Scan for the cell matching the given text and deliver its (x, y) coordinate at center. 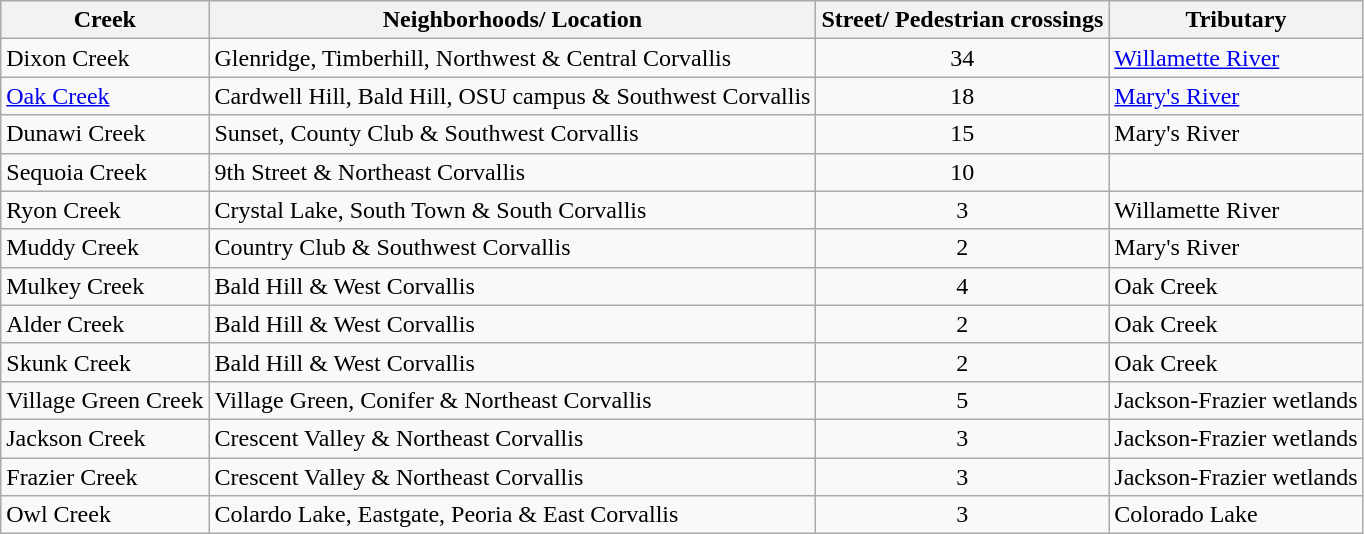
Owl Creek (105, 515)
Colorado Lake (1236, 515)
Colardo Lake, Eastgate, Peoria & East Corvallis (512, 515)
34 (962, 58)
Jackson Creek (105, 438)
Glenridge, Timberhill, Northwest & Central Corvallis (512, 58)
4 (962, 286)
Crystal Lake, South Town & South Corvallis (512, 210)
Frazier Creek (105, 477)
5 (962, 400)
18 (962, 96)
Dunawi Creek (105, 134)
Creek (105, 20)
Country Club & Southwest Corvallis (512, 248)
Sequoia Creek (105, 172)
Neighborhoods/ Location (512, 20)
Street/ Pedestrian crossings (962, 20)
Village Green, Conifer & Northeast Corvallis (512, 400)
Tributary (1236, 20)
10 (962, 172)
9th Street & Northeast Corvallis (512, 172)
Muddy Creek (105, 248)
Ryon Creek (105, 210)
Dixon Creek (105, 58)
Skunk Creek (105, 362)
15 (962, 134)
Sunset, County Club & Southwest Corvallis (512, 134)
Cardwell Hill, Bald Hill, OSU campus & Southwest Corvallis (512, 96)
Mulkey Creek (105, 286)
Alder Creek (105, 324)
Village Green Creek (105, 400)
